Scan for the cell matching the given text and deliver its [x, y] coordinate at center. 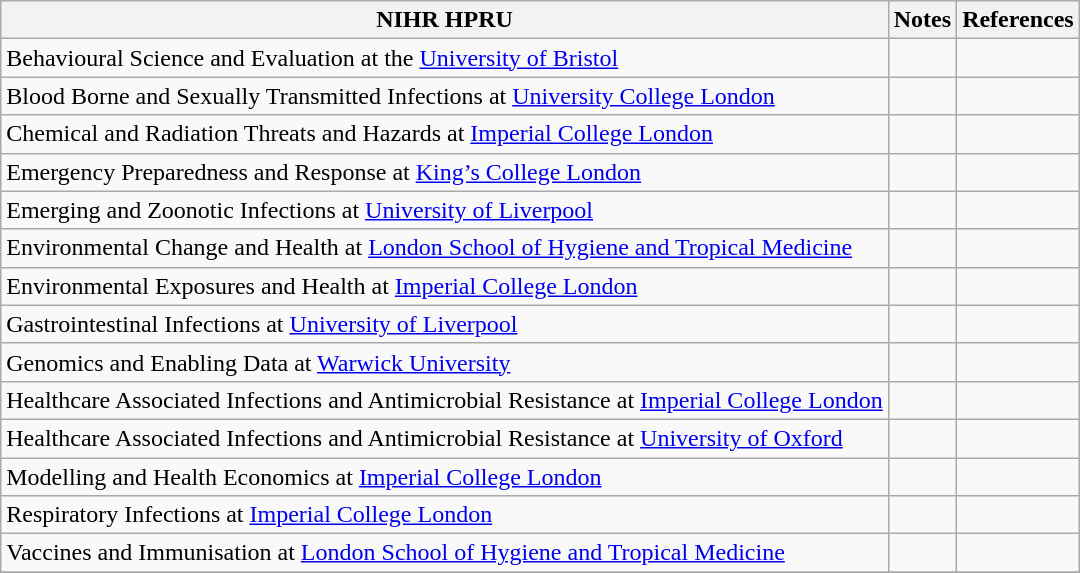
Modelling and Health Economics at Imperial College London [444, 477]
Genomics and Enabling Data at Warwick University [444, 362]
Emergency Preparedness and Response at King’s College London [444, 172]
Behavioural Science and Evaluation at the University of Bristol [444, 58]
Vaccines and Immunisation at London School of Hygiene and Tropical Medicine [444, 553]
Emerging and Zoonotic Infections at University of Liverpool [444, 210]
Blood Borne and Sexually Transmitted Infections at University College London [444, 96]
Notes [922, 20]
NIHR HPRU [444, 20]
Healthcare Associated Infections and Antimicrobial Resistance at Imperial College London [444, 400]
Environmental Change and Health at London School of Hygiene and Tropical Medicine [444, 248]
Respiratory Infections at Imperial College London [444, 515]
Gastrointestinal Infections at University of Liverpool [444, 324]
References [1018, 20]
Chemical and Radiation Threats and Hazards at Imperial College London [444, 134]
Environmental Exposures and Health at Imperial College London [444, 286]
Healthcare Associated Infections and Antimicrobial Resistance at University of Oxford [444, 438]
